Locate the cell with the specified text and output its [x, y] center coordinate. 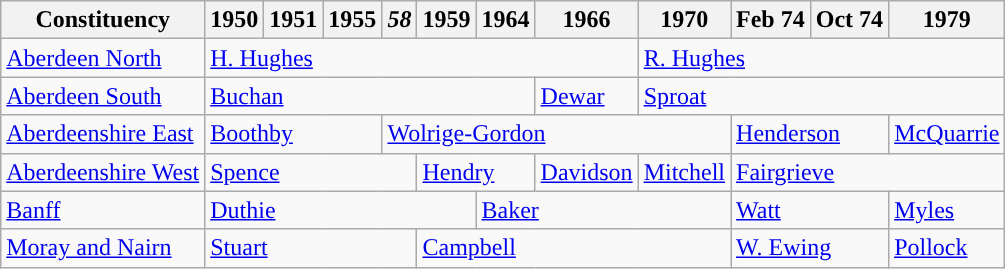
W. Ewing [810, 248]
Aberdeen South [103, 96]
Moray and Nairn [103, 248]
Aberdeenshire West [103, 172]
58 [400, 20]
Constituency [103, 20]
Campbell [574, 248]
Stuart [311, 248]
Watt [810, 210]
1979 [947, 20]
Duthie [340, 210]
1955 [352, 20]
Spence [311, 172]
H. Hughes [422, 58]
Wolrige-Gordon [556, 134]
Aberdeenshire East [103, 134]
Aberdeen North [103, 58]
1950 [234, 20]
McQuarrie [947, 134]
Banff [103, 210]
R. Hughes [822, 58]
Henderson [810, 134]
Dewar [586, 96]
Mitchell [684, 172]
Fairgrieve [868, 172]
Boothby [294, 134]
Pollock [947, 248]
Feb 74 [771, 20]
Buchan [370, 96]
Oct 74 [849, 20]
1970 [684, 20]
Myles [947, 210]
Hendry [476, 172]
Baker [604, 210]
1959 [446, 20]
1964 [506, 20]
1966 [586, 20]
1951 [294, 20]
Sproat [822, 96]
Davidson [586, 172]
